From the cell containing the given text, extract its center point as [X, Y] coordinate. 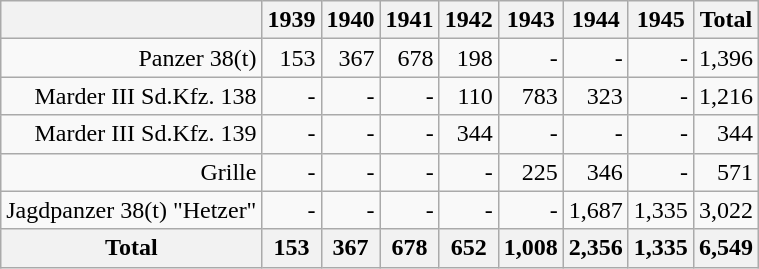
1943 [530, 20]
2,356 [596, 248]
1,008 [530, 248]
1941 [410, 20]
6,549 [726, 248]
1945 [660, 20]
Grille [132, 172]
571 [726, 172]
323 [596, 96]
Panzer 38(t) [132, 58]
1940 [350, 20]
225 [530, 172]
Marder III Sd.Kfz. 139 [132, 134]
3,022 [726, 210]
1,687 [596, 210]
1944 [596, 20]
Marder III Sd.Kfz. 138 [132, 96]
198 [468, 58]
1,216 [726, 96]
783 [530, 96]
1942 [468, 20]
652 [468, 248]
346 [596, 172]
1,396 [726, 58]
1939 [292, 20]
Jagdpanzer 38(t) "Hetzer" [132, 210]
110 [468, 96]
